Return the [X, Y] coordinate for the center point of the cell that contains the specified text.  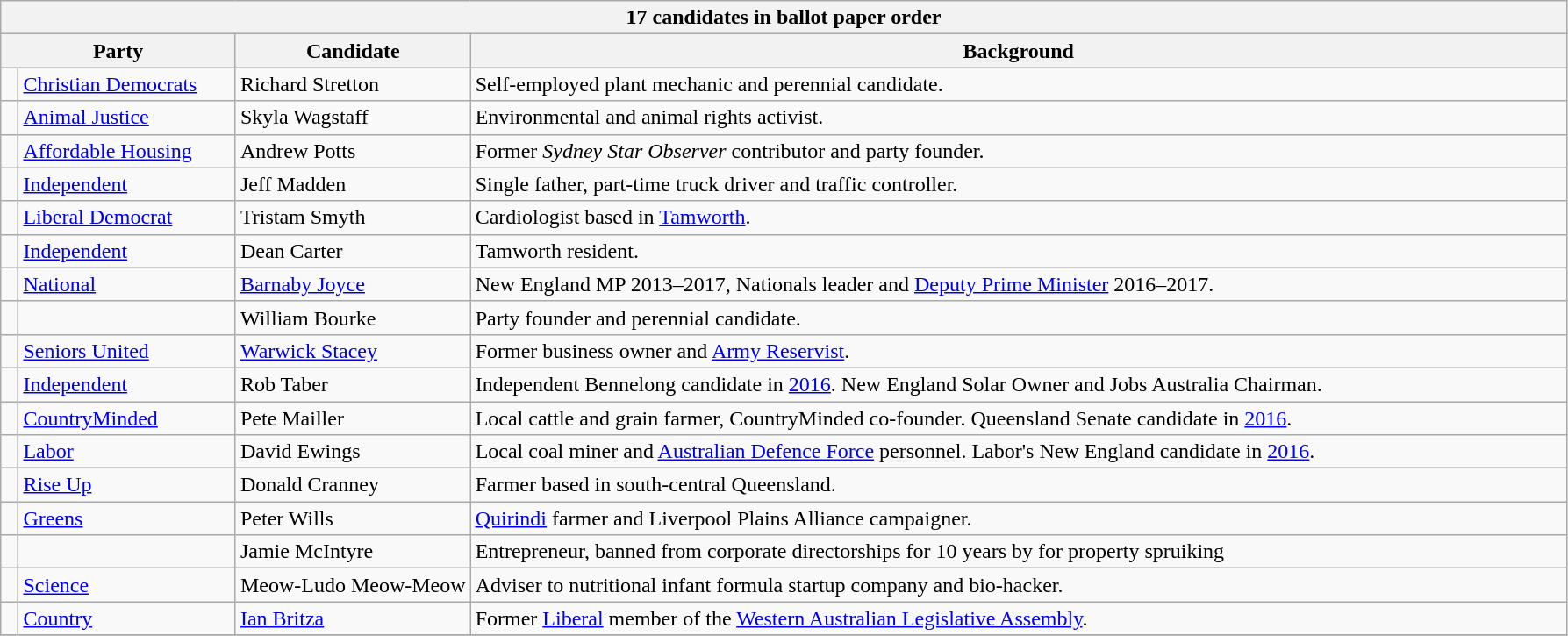
Former business owner and Army Reservist. [1018, 351]
Skyla Wagstaff [353, 118]
Jamie McIntyre [353, 552]
National [127, 284]
Background [1018, 51]
Warwick Stacey [353, 351]
17 candidates in ballot paper order [784, 18]
Dean Carter [353, 251]
New England MP 2013–2017, Nationals leader and Deputy Prime Minister 2016–2017. [1018, 284]
Liberal Democrat [127, 218]
Tamworth resident. [1018, 251]
Farmer based in south-central Queensland. [1018, 485]
Greens [127, 518]
Country [127, 618]
Rob Taber [353, 384]
Meow-Ludo Meow-Meow [353, 585]
Ian Britza [353, 618]
William Bourke [353, 318]
Rise Up [127, 485]
Adviser to nutritional infant formula startup company and bio-hacker. [1018, 585]
Candidate [353, 51]
Local coal miner and Australian Defence Force personnel. Labor's New England candidate in 2016. [1018, 452]
Former Sydney Star Observer contributor and party founder. [1018, 151]
Independent Bennelong candidate in 2016. New England Solar Owner and Jobs Australia Chairman. [1018, 384]
Quirindi farmer and Liverpool Plains Alliance campaigner. [1018, 518]
Peter Wills [353, 518]
Seniors United [127, 351]
Former Liberal member of the Western Australian Legislative Assembly. [1018, 618]
Local cattle and grain farmer, CountryMinded co-founder. Queensland Senate candidate in 2016. [1018, 418]
Pete Mailler [353, 418]
Richard Stretton [353, 84]
Single father, part-time truck driver and traffic controller. [1018, 184]
Labor [127, 452]
Environmental and animal rights activist. [1018, 118]
Entrepreneur, banned from corporate directorships for 10 years by for property spruiking [1018, 552]
CountryMinded [127, 418]
Andrew Potts [353, 151]
Jeff Madden [353, 184]
Science [127, 585]
Self-employed plant mechanic and perennial candidate. [1018, 84]
Christian Democrats [127, 84]
Affordable Housing [127, 151]
Tristam Smyth [353, 218]
Party [118, 51]
David Ewings [353, 452]
Cardiologist based in Tamworth. [1018, 218]
Donald Cranney [353, 485]
Party founder and perennial candidate. [1018, 318]
Animal Justice [127, 118]
Barnaby Joyce [353, 284]
